Capture the cell that displays the provided text and extract its (X, Y) central coordinate. 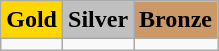
Gold (32, 20)
Silver (98, 20)
Bronze (176, 20)
